Capture the cell that displays the provided text and extract its (X, Y) central coordinate. 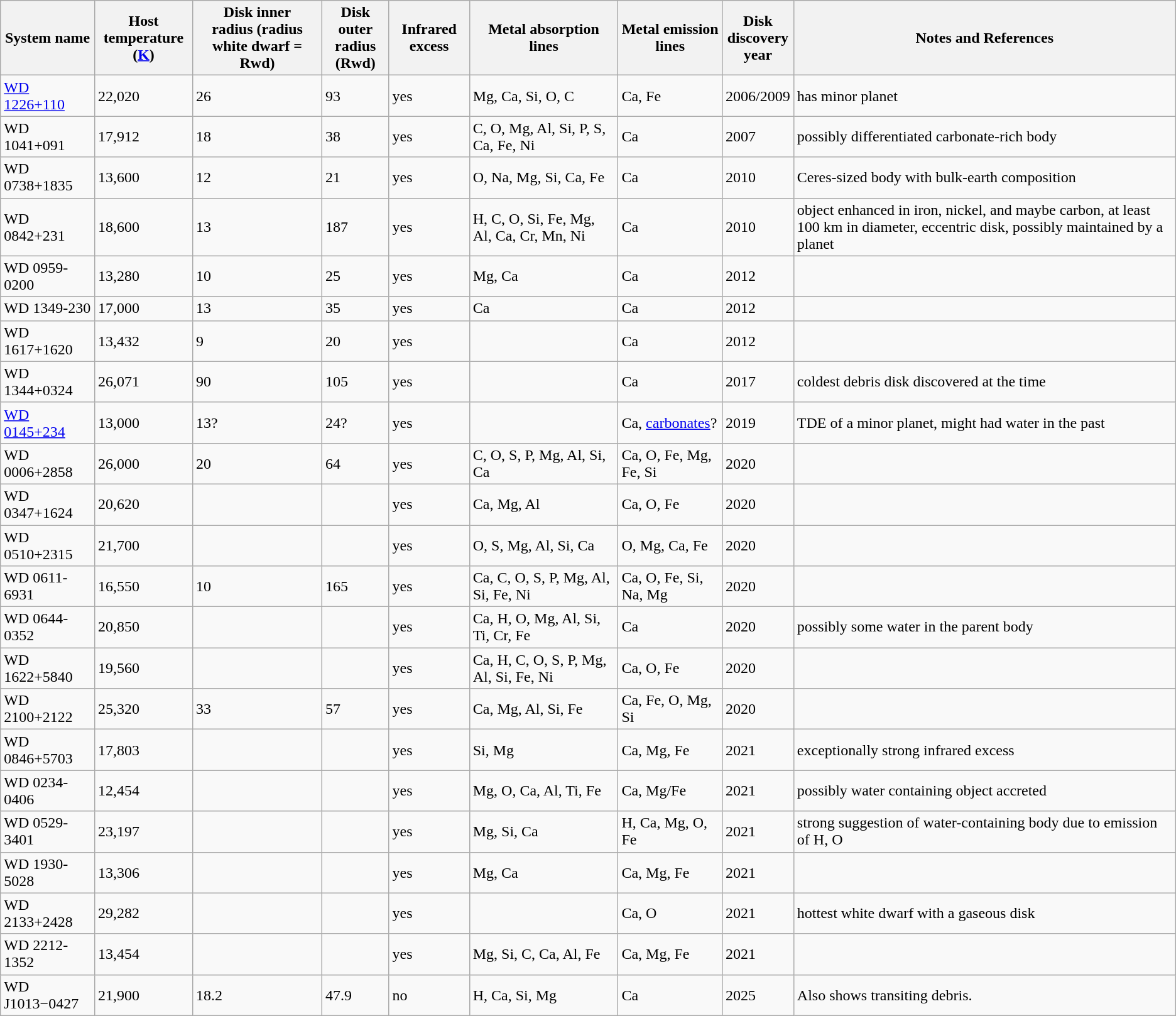
WD 2133+2428 (48, 914)
2019 (758, 422)
WD 0611-6931 (48, 587)
17,912 (143, 137)
Hosttemperature (K) (143, 38)
93 (356, 96)
possibly water containing object accreted (984, 790)
33 (258, 709)
18,600 (143, 227)
47.9 (356, 995)
35 (356, 309)
2017 (758, 382)
26 (258, 96)
2025 (758, 995)
13,280 (143, 276)
12 (258, 177)
WD 1226+110 (48, 96)
WD 1930-5028 (48, 872)
WD 1622+5840 (48, 669)
Mg, Si, Ca (544, 832)
165 (356, 587)
18.2 (258, 995)
WD 1344+0324 (48, 382)
WD 0510+2315 (48, 545)
WD 2212-1352 (48, 954)
C, O, S, P, Mg, Al, Si, Ca (544, 464)
38 (356, 137)
Disk innerradius (radius white dwarf = Rwd) (258, 38)
Ceres-sized body with bulk-earth composition (984, 177)
12,454 (143, 790)
no (429, 995)
18 (258, 137)
Metal emission lines (670, 38)
WD 0347+1624 (48, 504)
O, Na, Mg, Si, Ca, Fe (544, 177)
20,850 (143, 627)
Disk outerradius (Rwd) (356, 38)
17,000 (143, 309)
Infrared excess (429, 38)
strong suggestion of water-containing body due to emission of H, O (984, 832)
coldest debris disk discovered at the time (984, 382)
21 (356, 177)
25 (356, 276)
O, Mg, Ca, Fe (670, 545)
19,560 (143, 669)
Diskdiscoveryyear (758, 38)
WD 0846+5703 (48, 750)
25,320 (143, 709)
WD 0738+1835 (48, 177)
WD 2100+2122 (48, 709)
Ca, Mg, Al (544, 504)
has minor planet (984, 96)
13? (258, 422)
Ca, Mg, Al, Si, Fe (544, 709)
WD 0959-0200 (48, 276)
64 (356, 464)
22,020 (143, 96)
13,000 (143, 422)
WD 1617+1620 (48, 341)
H, C, O, Si, Fe, Mg, Al, Ca, Cr, Mn, Ni (544, 227)
9 (258, 341)
24? (356, 422)
System name (48, 38)
21,900 (143, 995)
WD 0234-0406 (48, 790)
O, S, Mg, Al, Si, Ca (544, 545)
possibly some water in the parent body (984, 627)
20,620 (143, 504)
WD 1041+091 (48, 137)
Mg, Ca, Si, O, C (544, 96)
object enhanced in iron, nickel, and maybe carbon, at least 100 km in diameter, eccentric disk, possibly maintained by a planet (984, 227)
Ca, O, Fe, Mg, Fe, Si (670, 464)
Mg, O, Ca, Al, Ti, Fe (544, 790)
exceptionally strong infrared excess (984, 750)
TDE of a minor planet, might had water in the past (984, 422)
Ca, H, O, Mg, Al, Si, Ti, Cr, Fe (544, 627)
17,803 (143, 750)
Also shows transiting debris. (984, 995)
Ca, Mg/Fe (670, 790)
26,071 (143, 382)
90 (258, 382)
16,550 (143, 587)
hottest white dwarf with a gaseous disk (984, 914)
H, Ca, Mg, O, Fe (670, 832)
2007 (758, 137)
WD 0529-3401 (48, 832)
Ca, carbonates? (670, 422)
WD 0644-0352 (48, 627)
WD 0145+234 (48, 422)
WD J1013−0427 (48, 995)
Metal absorption lines (544, 38)
13,454 (143, 954)
Si, Mg (544, 750)
WD 0842+231 (48, 227)
23,197 (143, 832)
possibly differentiated carbonate-rich body (984, 137)
57 (356, 709)
Ca, Fe (670, 96)
21,700 (143, 545)
13,432 (143, 341)
C, O, Mg, Al, Si, P, S, Ca, Fe, Ni (544, 137)
2006/2009 (758, 96)
13,600 (143, 177)
Ca, O, Fe, Si, Na, Mg (670, 587)
105 (356, 382)
Ca, H, C, O, S, P, Mg, Al, Si, Fe, Ni (544, 669)
WD 1349-230 (48, 309)
Ca, C, O, S, P, Mg, Al, Si, Fe, Ni (544, 587)
26,000 (143, 464)
Ca, Fe, O, Mg, Si (670, 709)
Notes and References (984, 38)
H, Ca, Si, Mg (544, 995)
29,282 (143, 914)
Mg, Si, C, Ca, Al, Fe (544, 954)
13,306 (143, 872)
WD 0006+2858 (48, 464)
187 (356, 227)
Ca, O (670, 914)
